Provide the [x, y] coordinate of the cell's center where the given text is located.  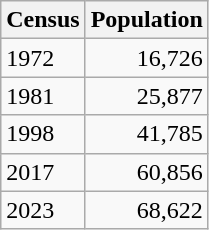
2017 [43, 172]
1981 [43, 96]
1972 [43, 58]
41,785 [146, 134]
68,622 [146, 210]
Census [43, 20]
16,726 [146, 58]
Population [146, 20]
25,877 [146, 96]
60,856 [146, 172]
1998 [43, 134]
2023 [43, 210]
